Pinpoint the cell where the given text exists, returning its (x, y) midpoint coordinate. 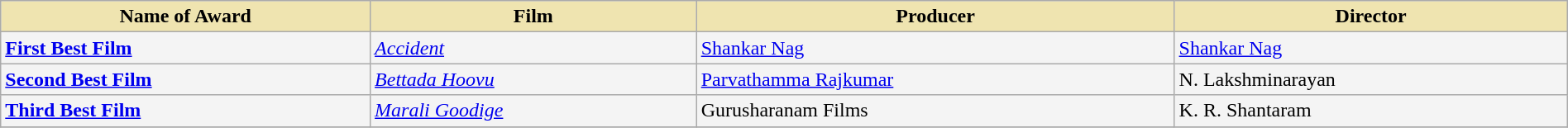
N. Lakshminarayan (1371, 79)
Film (534, 17)
Producer (935, 17)
Gurusharanam Films (935, 111)
Name of Award (185, 17)
Third Best Film (185, 111)
K. R. Shantaram (1371, 111)
Second Best Film (185, 79)
First Best Film (185, 48)
Parvathamma Rajkumar (935, 79)
Marali Goodige (534, 111)
Director (1371, 17)
Accident (534, 48)
Bettada Hoovu (534, 79)
